Extract the (X, Y) coordinate from the center of the cell holding the provided text.  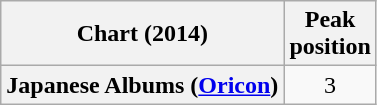
Chart (2014) (142, 34)
Peak position (330, 34)
Japanese Albums (Oricon) (142, 85)
3 (330, 85)
